Return the [x, y] coordinate for the center point of the cell that contains the specified text.  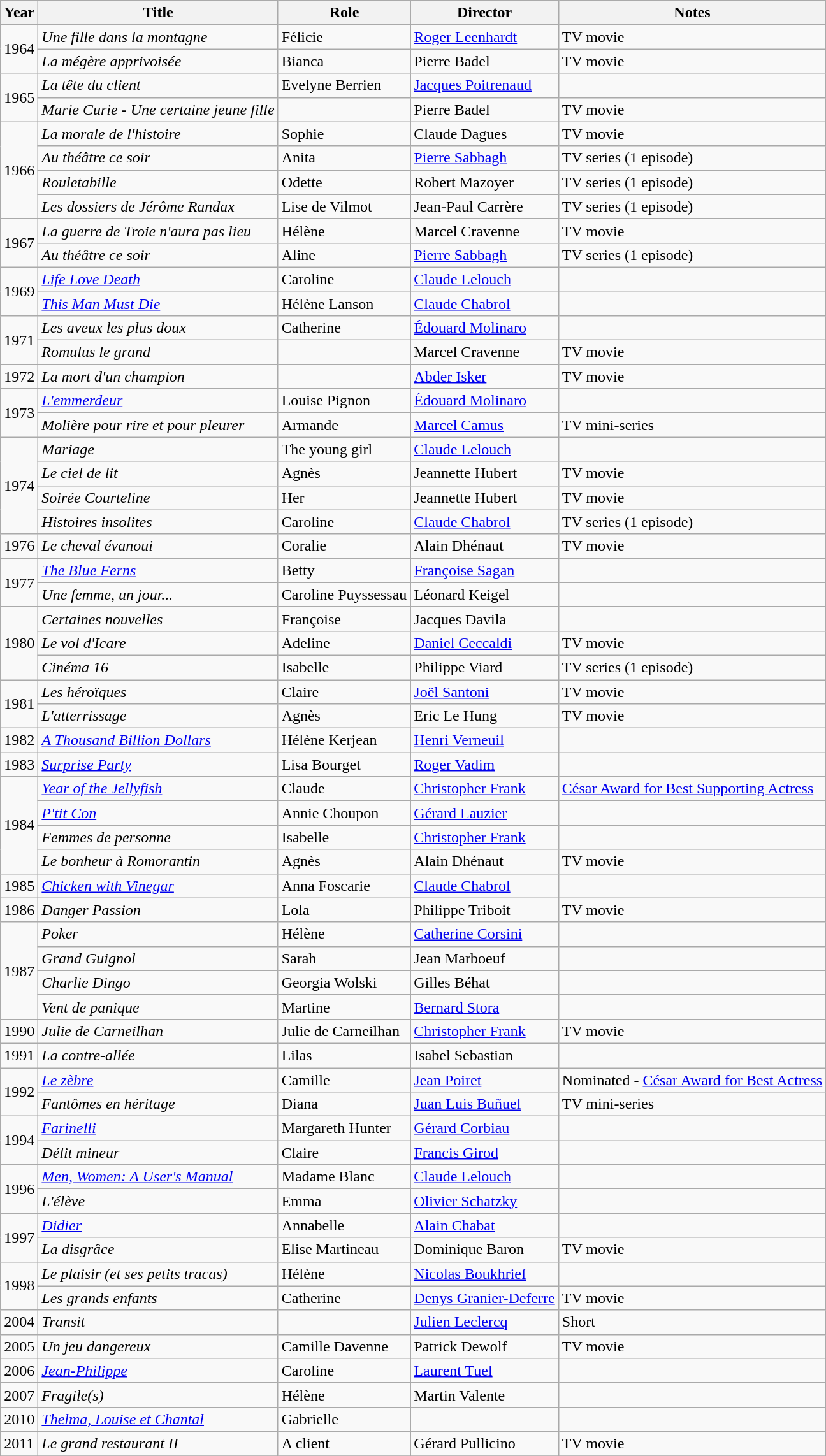
1977 [19, 582]
Coralie [344, 546]
Role [344, 13]
Alain Chabat [484, 1225]
Félicie [344, 37]
Anna Foscarie [344, 886]
Hélène Kerjean [344, 740]
1974 [19, 486]
Abder Isker [484, 377]
Léonard Keigel [484, 595]
Martin Valente [484, 1395]
L'emmerdeur [158, 401]
Emma [344, 1201]
Les dossiers de Jérôme Randax [158, 206]
Camille [344, 1080]
2011 [19, 1443]
Philippe Triboit [484, 910]
Margareth Hunter [344, 1128]
Notes [692, 13]
Nicolas Boukhrief [484, 1274]
Une femme, un jour... [158, 595]
1996 [19, 1189]
Camille Davenne [344, 1346]
Madame Blanc [344, 1177]
La mort d'un champion [158, 377]
2006 [19, 1371]
Year [19, 13]
Certaines nouvelles [158, 619]
Robert Mazoyer [484, 182]
Short [692, 1322]
1985 [19, 886]
Louise Pignon [344, 401]
Julien Leclercq [484, 1322]
L'élève [158, 1201]
Gilles Béhat [484, 983]
Martine [344, 1007]
Jacques Poitrenaud [484, 85]
A client [344, 1443]
1976 [19, 546]
Thelma, Louise et Chantal [158, 1419]
Le ciel de lit [158, 473]
Jean Poiret [484, 1080]
1967 [19, 243]
1983 [19, 765]
Le plaisir (et ses petits tracas) [158, 1274]
Catherine Corsini [484, 934]
Mariage [158, 449]
Jean-Philippe [158, 1371]
Fragile(s) [158, 1395]
1984 [19, 825]
Sarah [344, 958]
Soirée Courteline [158, 498]
The young girl [344, 449]
Jacques Davila [484, 619]
Le zèbre [158, 1080]
Lola [344, 910]
Françoise [344, 619]
Didier [158, 1225]
Marcel Camus [484, 425]
Françoise Sagan [484, 570]
Le cheval évanoui [158, 546]
Bernard Stora [484, 1007]
Lise de Vilmot [344, 206]
Gérard Corbiau [484, 1128]
This Man Must Die [158, 304]
1966 [19, 170]
Le grand restaurant II [158, 1443]
Dominique Baron [484, 1250]
Evelyne Berrien [344, 85]
Poker [158, 934]
Year of the Jellyfish [158, 789]
Lisa Bourget [344, 765]
Juan Luis Buñuel [484, 1104]
1964 [19, 49]
L'atterrissage [158, 716]
Odette [344, 182]
Les héroïques [158, 691]
Her [344, 498]
Charlie Dingo [158, 983]
Armande [344, 425]
Annie Choupon [344, 813]
Roger Leenhardt [484, 37]
Une fille dans la montagne [158, 37]
Transit [158, 1322]
Denys Granier-Deferre [484, 1298]
1994 [19, 1141]
2004 [19, 1322]
Patrick Dewolf [484, 1346]
1973 [19, 413]
Femmes de personne [158, 837]
Joël Santoni [484, 691]
Men, Women: A User's Manual [158, 1177]
Nominated - César Award for Best Actress [692, 1080]
1969 [19, 291]
Adeline [344, 643]
Aline [344, 255]
1997 [19, 1237]
Jean-Paul Carrère [484, 206]
La disgrâce [158, 1250]
2007 [19, 1395]
Gérard Lauzier [484, 813]
Délit mineur [158, 1153]
Anita [344, 158]
Elise Martineau [344, 1250]
Chicken with Vinegar [158, 886]
The Blue Ferns [158, 570]
1992 [19, 1092]
Life Love Death [158, 279]
Bianca [344, 61]
Marie Curie - Une certaine jeune fille [158, 110]
Georgia Wolski [344, 983]
2010 [19, 1419]
La guerre de Troie n'aura pas lieu [158, 231]
César Award for Best Supporting Actress [692, 789]
La morale de l'histoire [158, 134]
1987 [19, 970]
1986 [19, 910]
Grand Guignol [158, 958]
Lilas [344, 1055]
Gérard Pullicino [484, 1443]
Sophie [344, 134]
Le bonheur à Romorantin [158, 861]
Un jeu dangereux [158, 1346]
Philippe Viard [484, 667]
La contre-allée [158, 1055]
2005 [19, 1346]
Romulus le grand [158, 352]
Jean Marboeuf [484, 958]
Laurent Tuel [484, 1371]
Betty [344, 570]
La mégère apprivoisée [158, 61]
Cinéma 16 [158, 667]
Director [484, 13]
1971 [19, 340]
Le vol d'Icare [158, 643]
Histoires insolites [158, 522]
Olivier Schatzky [484, 1201]
Claude Dagues [484, 134]
1965 [19, 97]
Les grands enfants [158, 1298]
Farinelli [158, 1128]
Vent de panique [158, 1007]
P'tit Con [158, 813]
Fantômes en héritage [158, 1104]
1991 [19, 1055]
Daniel Ceccaldi [484, 643]
1990 [19, 1031]
Title [158, 13]
Isabel Sebastian [484, 1055]
A Thousand Billion Dollars [158, 740]
Henri Verneuil [484, 740]
Hélène Lanson [344, 304]
Gabrielle [344, 1419]
Danger Passion [158, 910]
1982 [19, 740]
Diana [344, 1104]
1981 [19, 703]
Les aveux les plus doux [158, 328]
Eric Le Hung [484, 716]
Annabelle [344, 1225]
1972 [19, 377]
Rouletabille [158, 182]
Caroline Puyssessau [344, 595]
1998 [19, 1286]
Claude [344, 789]
Roger Vadim [484, 765]
Molière pour rire et pour pleurer [158, 425]
Surprise Party [158, 765]
Francis Girod [484, 1153]
La tête du client [158, 85]
1980 [19, 643]
